From the cell containing the given text, extract its center point as (X, Y) coordinate. 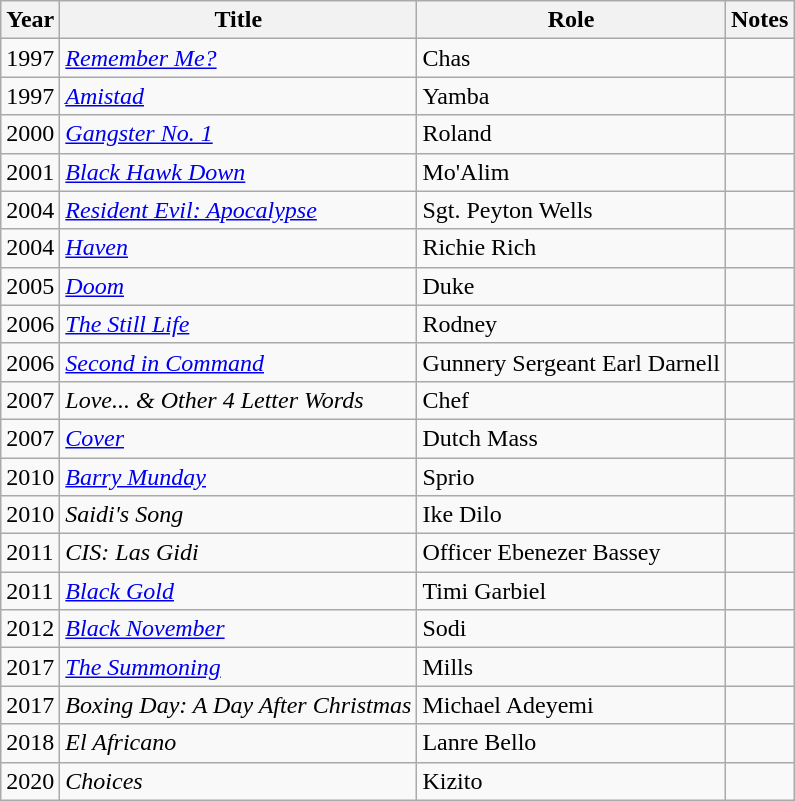
Amistad (238, 96)
Chef (572, 400)
Officer Ebenezer Bassey (572, 553)
Sgt. Peyton Wells (572, 210)
Ike Dilo (572, 515)
CIS: Las Gidi (238, 553)
2000 (30, 134)
Yamba (572, 96)
Mo'Alim (572, 172)
2001 (30, 172)
Boxing Day: A Day After Christmas (238, 705)
2005 (30, 286)
Resident Evil: Apocalypse (238, 210)
Saidi's Song (238, 515)
El Africano (238, 743)
Duke (572, 286)
Sodi (572, 629)
Barry Munday (238, 477)
Black Gold (238, 591)
Doom (238, 286)
The Summoning (238, 667)
The Still Life (238, 324)
Haven (238, 248)
Timi Garbiel (572, 591)
Role (572, 20)
2020 (30, 781)
Sprio (572, 477)
Kizito (572, 781)
Second in Command (238, 362)
Gunnery Sergeant Earl Darnell (572, 362)
Dutch Mass (572, 438)
Roland (572, 134)
Richie Rich (572, 248)
Cover (238, 438)
2012 (30, 629)
Title (238, 20)
Black November (238, 629)
Michael Adeyemi (572, 705)
Remember Me? (238, 58)
Lanre Bello (572, 743)
Choices (238, 781)
Rodney (572, 324)
Mills (572, 667)
Black Hawk Down (238, 172)
Chas (572, 58)
2018 (30, 743)
Year (30, 20)
Love... & Other 4 Letter Words (238, 400)
Gangster No. 1 (238, 134)
Notes (759, 20)
